Find where the given text appears and provide that cell's center as [X, Y] coordinate. 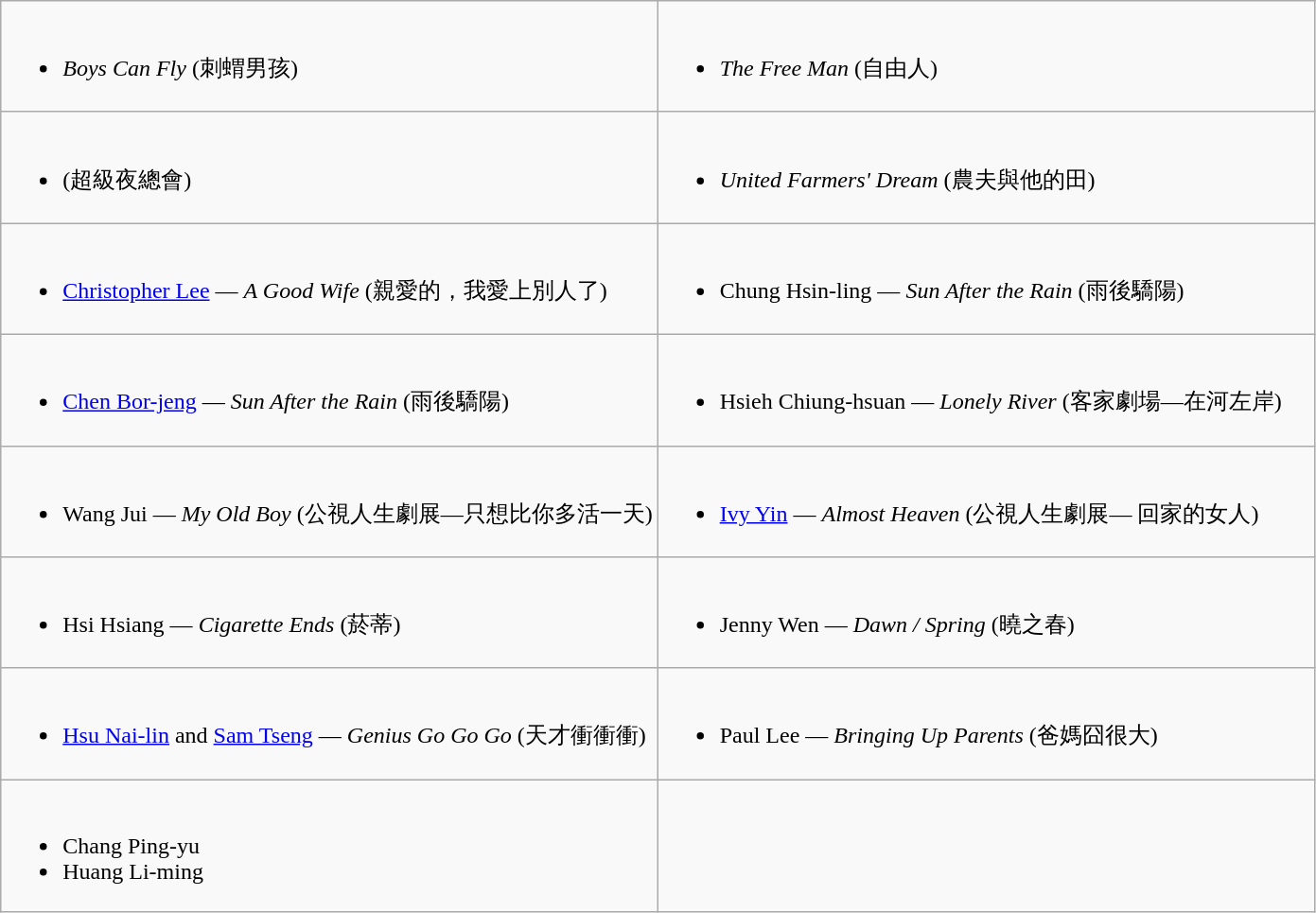
Boys Can Fly (刺蝟男孩) [329, 57]
United Farmers' Dream (農夫與他的田) [986, 167]
Hsu Nai-lin and Sam Tseng — Genius Go Go Go (天才衝衝衝) [329, 724]
Chen Bor-jeng — Sun After the Rain (雨後驕陽) [329, 390]
Wang Jui — My Old Boy (公視人生劇展—只想比你多活一天) [329, 501]
Hsieh Chiung-hsuan — Lonely River (客家劇場—在河左岸) [986, 390]
Christopher Lee — A Good Wife (親愛的，我愛上別人了) [329, 279]
Chung Hsin-ling — Sun After the Rain (雨後驕陽) [986, 279]
Jenny Wen — Dawn / Spring (曉之春) [986, 613]
Paul Lee — Bringing Up Parents (爸媽囧很大) [986, 724]
Ivy Yin — Almost Heaven (公視人生劇展— 回家的女人) [986, 501]
Chang Ping-yuHuang Li-ming [329, 846]
(超級夜總會) [329, 167]
The Free Man (自由人) [986, 57]
Hsi Hsiang — Cigarette Ends (菸蒂) [329, 613]
